From the cell containing the given text, extract its center point as [X, Y] coordinate. 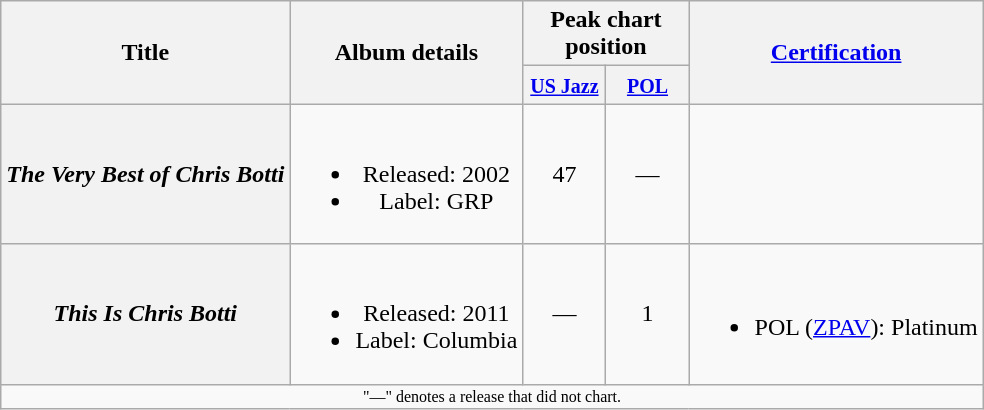
Released: 2002Label: GRP [406, 174]
47 [564, 174]
Certification [836, 52]
Released: 2011Label: Columbia [406, 314]
POL (ZPAV): Platinum [836, 314]
This Is Chris Botti [146, 314]
Title [146, 52]
1 [648, 314]
The Very Best of Chris Botti [146, 174]
US Jazz [564, 85]
Album details [406, 52]
POL [648, 85]
Peak chart position [606, 34]
"—" denotes a release that did not chart. [492, 396]
